Extract the (X, Y) coordinate from the center of the cell holding the provided text.  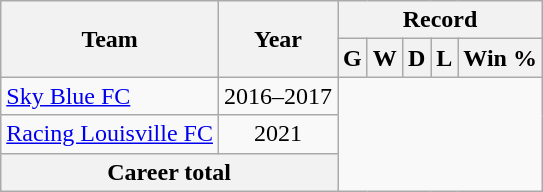
Team (110, 39)
Record (440, 20)
Sky Blue FC (110, 96)
G (353, 58)
2021 (278, 134)
Racing Louisville FC (110, 134)
D (416, 58)
Career total (170, 172)
W (384, 58)
L (444, 58)
Year (278, 39)
Win % (500, 58)
2016–2017 (278, 96)
